Locate the cell with the specified text and output its (X, Y) center coordinate. 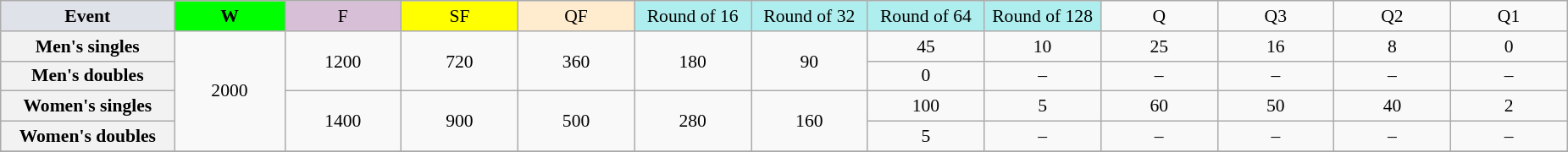
720 (460, 61)
Round of 128 (1043, 16)
Women's doubles (88, 137)
40 (1393, 106)
Q3 (1276, 16)
1200 (343, 61)
360 (576, 61)
160 (809, 122)
900 (460, 122)
500 (576, 122)
Round of 32 (809, 16)
60 (1159, 106)
Men's singles (88, 46)
Q1 (1509, 16)
280 (693, 122)
8 (1393, 46)
F (343, 16)
SF (460, 16)
180 (693, 61)
Event (88, 16)
90 (809, 61)
Q (1159, 16)
10 (1043, 46)
2 (1509, 106)
100 (926, 106)
Women's singles (88, 106)
16 (1276, 46)
Round of 64 (926, 16)
1400 (343, 122)
2000 (230, 91)
QF (576, 16)
Men's doubles (88, 76)
Round of 16 (693, 16)
W (230, 16)
Q2 (1393, 16)
45 (926, 46)
25 (1159, 46)
50 (1276, 106)
